Locate the cell with the specified text and output its (X, Y) center coordinate. 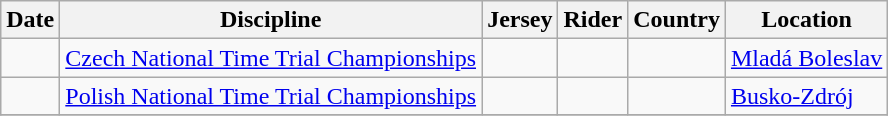
Polish National Time Trial Championships (271, 96)
Rider (593, 20)
Location (806, 20)
Busko-Zdrój (806, 96)
Discipline (271, 20)
Jersey (520, 20)
Mladá Boleslav (806, 58)
Country (677, 20)
Czech National Time Trial Championships (271, 58)
Date (30, 20)
